From the cell containing the given text, extract its center point as [X, Y] coordinate. 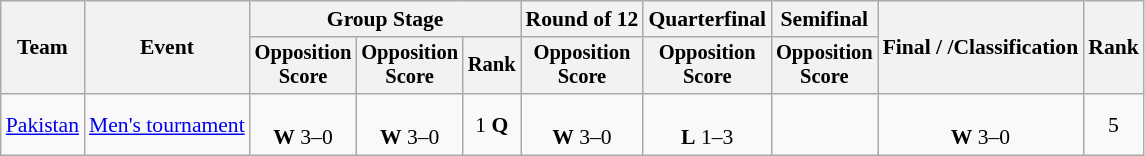
Group Stage [386, 19]
Pakistan [42, 124]
Final / /Classification [981, 48]
L 1–3 [707, 124]
5 [1114, 124]
1 Q [492, 124]
Event [167, 48]
Quarterfinal [707, 19]
Men's tournament [167, 124]
Round of 12 [582, 19]
Team [42, 48]
Semifinal [824, 19]
